Capture the cell that displays the provided text and extract its [X, Y] central coordinate. 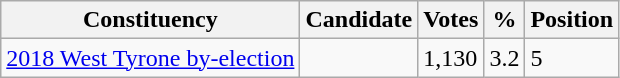
3.2 [504, 58]
1,130 [451, 58]
Constituency [150, 20]
Votes [451, 20]
Candidate [359, 20]
Position [572, 20]
5 [572, 58]
2018 West Tyrone by-election [150, 58]
% [504, 20]
